Return the [X, Y] coordinate for the center point of the cell that contains the specified text.  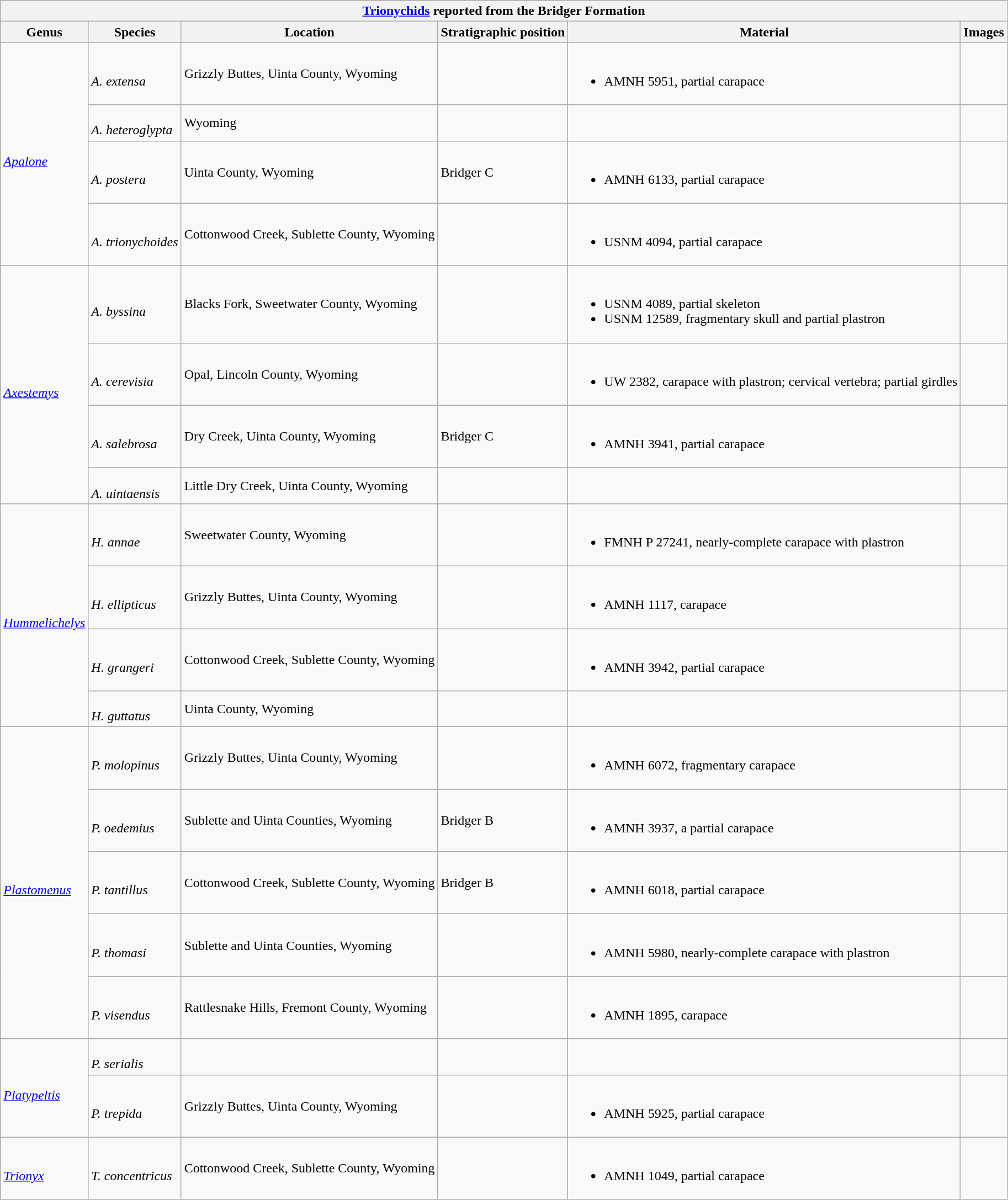
Material [764, 32]
A. trionychoides [135, 234]
P. oedemius [135, 820]
AMNH 3941, partial carapace [764, 436]
A. postera [135, 172]
A. heteroglypta [135, 123]
Blacks Fork, Sweetwater County, Wyoming [309, 304]
Wyoming [309, 123]
H. guttatus [135, 709]
USNM 4094, partial carapace [764, 234]
Trionyx [44, 1168]
Hummelichelys [44, 615]
Dry Creek, Uinta County, Wyoming [309, 436]
Axestemys [44, 384]
AMNH 3942, partial carapace [764, 659]
Little Dry Creek, Uinta County, Wyoming [309, 486]
AMNH 3937, a partial carapace [764, 820]
Genus [44, 32]
UW 2382, carapace with plastron; cervical vertebra; partial girdles [764, 374]
AMNH 1895, carapace [764, 1008]
Location [309, 32]
Rattlesnake Hills, Fremont County, Wyoming [309, 1008]
H. ellipticus [135, 597]
Opal, Lincoln County, Wyoming [309, 374]
FMNH P 27241, nearly-complete carapace with plastron [764, 534]
AMNH 6018, partial carapace [764, 883]
USNM 4089, partial skeletonUSNM 12589, fragmentary skull and partial plastron [764, 304]
P. trepida [135, 1106]
Plastomenus [44, 883]
P. tantillus [135, 883]
Stratigraphic position [503, 32]
H. grangeri [135, 659]
AMNH 6133, partial carapace [764, 172]
AMNH 1117, carapace [764, 597]
Platypeltis [44, 1088]
P. thomasi [135, 945]
A. byssina [135, 304]
P. molopinus [135, 758]
P. serialis [135, 1056]
H. annae [135, 534]
Sweetwater County, Wyoming [309, 534]
Species [135, 32]
AMNH 5951, partial carapace [764, 74]
A. uintaensis [135, 486]
AMNH 5980, nearly-complete carapace with plastron [764, 945]
P. visendus [135, 1008]
Apalone [44, 154]
A. salebrosa [135, 436]
A. cerevisia [135, 374]
A. extensa [135, 74]
T. concentricus [135, 1168]
AMNH 6072, fragmentary carapace [764, 758]
Trionychids reported from the Bridger Formation [504, 11]
AMNH 1049, partial carapace [764, 1168]
Images [984, 32]
AMNH 5925, partial carapace [764, 1106]
